Scan for the cell matching the given text and deliver its [X, Y] coordinate at center. 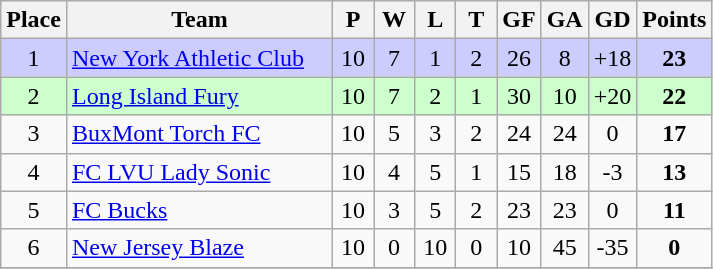
22 [674, 96]
45 [564, 248]
15 [519, 172]
6 [34, 248]
FC Bucks [199, 210]
New York Athletic Club [199, 58]
L [436, 20]
GD [612, 20]
30 [519, 96]
+20 [612, 96]
Long Island Fury [199, 96]
-3 [612, 172]
11 [674, 210]
Place [34, 20]
13 [674, 172]
+18 [612, 58]
BuxMont Torch FC [199, 134]
T [476, 20]
FC LVU Lady Sonic [199, 172]
Points [674, 20]
17 [674, 134]
GF [519, 20]
P [354, 20]
New Jersey Blaze [199, 248]
18 [564, 172]
8 [564, 58]
26 [519, 58]
GA [564, 20]
-35 [612, 248]
W [394, 20]
Team [199, 20]
